Return the [X, Y] coordinate for the center point of the cell that contains the specified text.  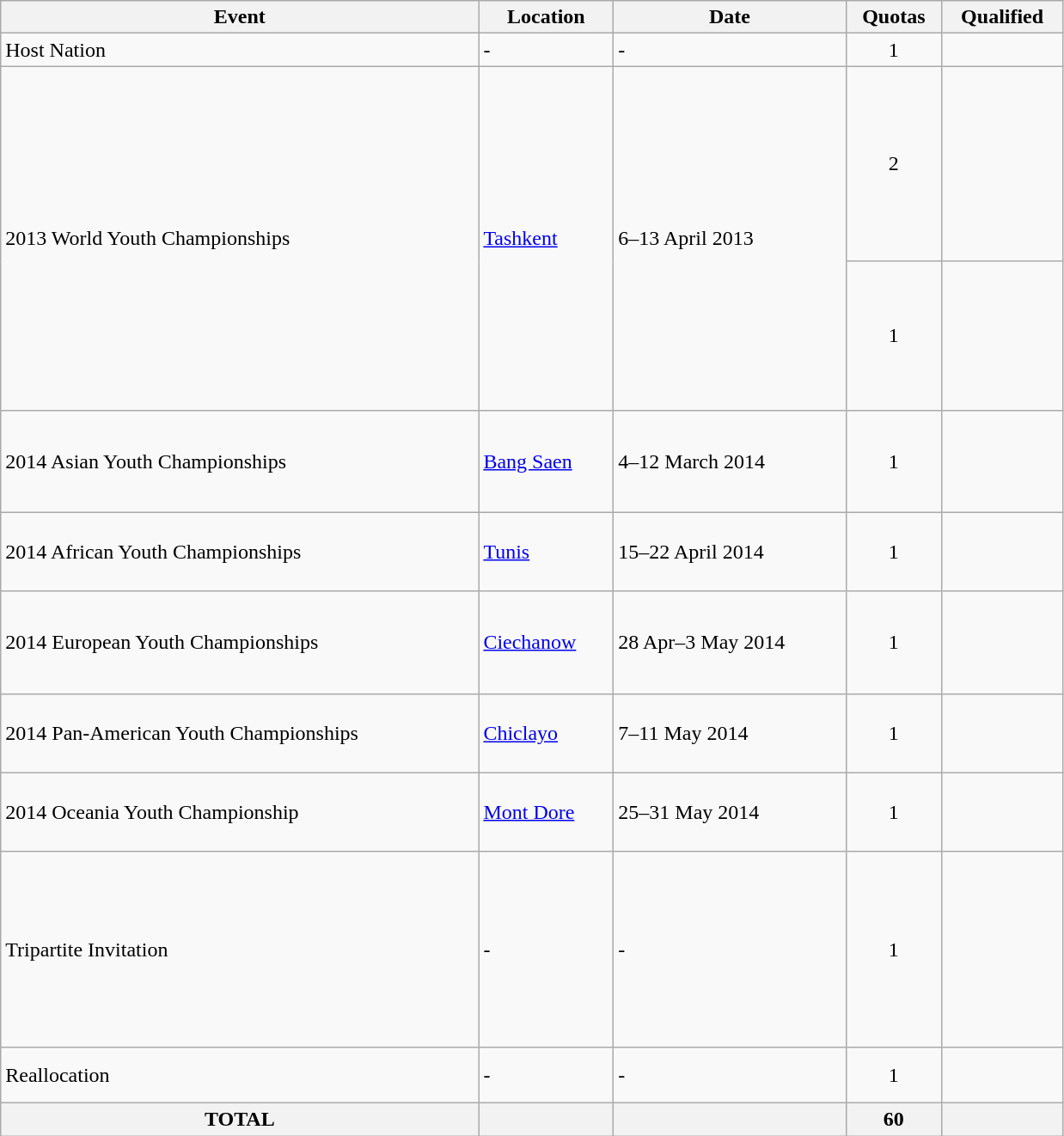
Bang Saen [547, 461]
Event [240, 17]
Date [730, 17]
Qualified [1002, 17]
7–11 May 2014 [730, 733]
Tashkent [547, 238]
60 [894, 1119]
Reallocation [240, 1074]
2014 Pan-American Youth Championships [240, 733]
Tripartite Invitation [240, 949]
2 [894, 163]
15–22 April 2014 [730, 552]
Mont Dore [547, 812]
25–31 May 2014 [730, 812]
Tunis [547, 552]
Quotas [894, 17]
2014 Oceania Youth Championship [240, 812]
28 Apr–3 May 2014 [730, 643]
2014 European Youth Championships [240, 643]
6–13 April 2013 [730, 238]
Location [547, 17]
Host Nation [240, 50]
4–12 March 2014 [730, 461]
2013 World Youth Championships [240, 238]
2014 Asian Youth Championships [240, 461]
TOTAL [240, 1119]
Chiclayo [547, 733]
Ciechanow [547, 643]
2014 African Youth Championships [240, 552]
